Scan for the cell matching the given text and deliver its [X, Y] coordinate at center. 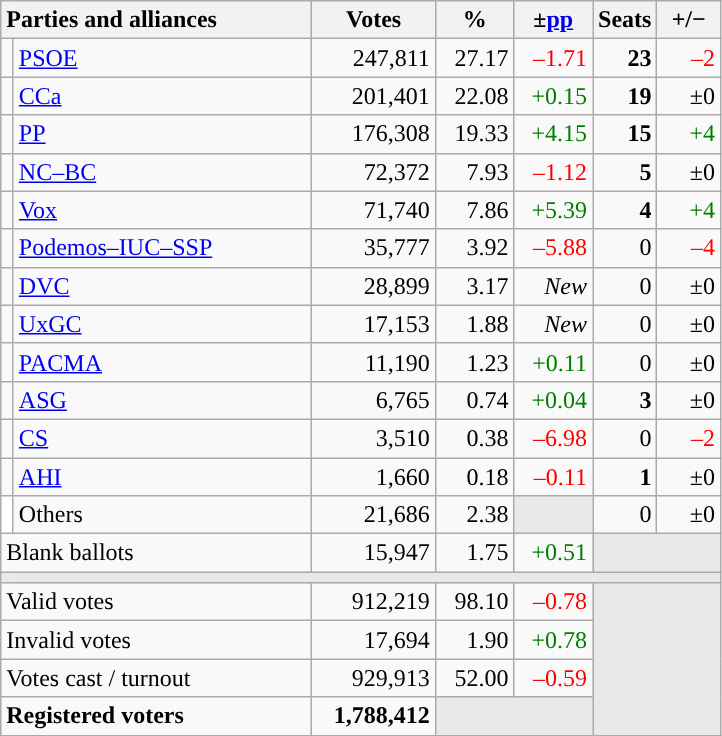
929,913 [374, 678]
Invalid votes [156, 640]
–5.88 [554, 248]
201,401 [374, 96]
AHI [162, 477]
–1.12 [554, 172]
–0.78 [554, 602]
17,153 [374, 324]
+0.11 [554, 362]
+0.51 [554, 553]
ASG [162, 400]
6,765 [374, 400]
CS [162, 438]
Podemos–IUC–SSP [162, 248]
1 [624, 477]
176,308 [374, 134]
UxGC [162, 324]
PACMA [162, 362]
3 [624, 400]
3,510 [374, 438]
Votes [374, 20]
21,686 [374, 515]
+0.15 [554, 96]
+4.15 [554, 134]
1,788,412 [374, 716]
0.74 [474, 400]
23 [624, 58]
1.75 [474, 553]
19 [624, 96]
Vox [162, 210]
PP [162, 134]
–1.71 [554, 58]
52.00 [474, 678]
±pp [554, 20]
Others [162, 515]
17,694 [374, 640]
DVC [162, 286]
28,899 [374, 286]
Blank ballots [156, 553]
912,219 [374, 602]
Registered voters [156, 716]
–0.59 [554, 678]
1.90 [474, 640]
Valid votes [156, 602]
–6.98 [554, 438]
+0.04 [554, 400]
1,660 [374, 477]
7.93 [474, 172]
2.38 [474, 515]
Seats [624, 20]
15 [624, 134]
1.23 [474, 362]
72,372 [374, 172]
15,947 [374, 553]
+5.39 [554, 210]
NC–BC [162, 172]
CCa [162, 96]
35,777 [374, 248]
PSOE [162, 58]
22.08 [474, 96]
Votes cast / turnout [156, 678]
27.17 [474, 58]
247,811 [374, 58]
0.18 [474, 477]
+0.78 [554, 640]
11,190 [374, 362]
–0.11 [554, 477]
5 [624, 172]
1.88 [474, 324]
0.38 [474, 438]
71,740 [374, 210]
3.92 [474, 248]
4 [624, 210]
19.33 [474, 134]
3.17 [474, 286]
7.86 [474, 210]
Parties and alliances [156, 20]
–4 [689, 248]
% [474, 20]
+/− [689, 20]
98.10 [474, 602]
